Output the [x, y] coordinate of the center of the cell containing the given text.  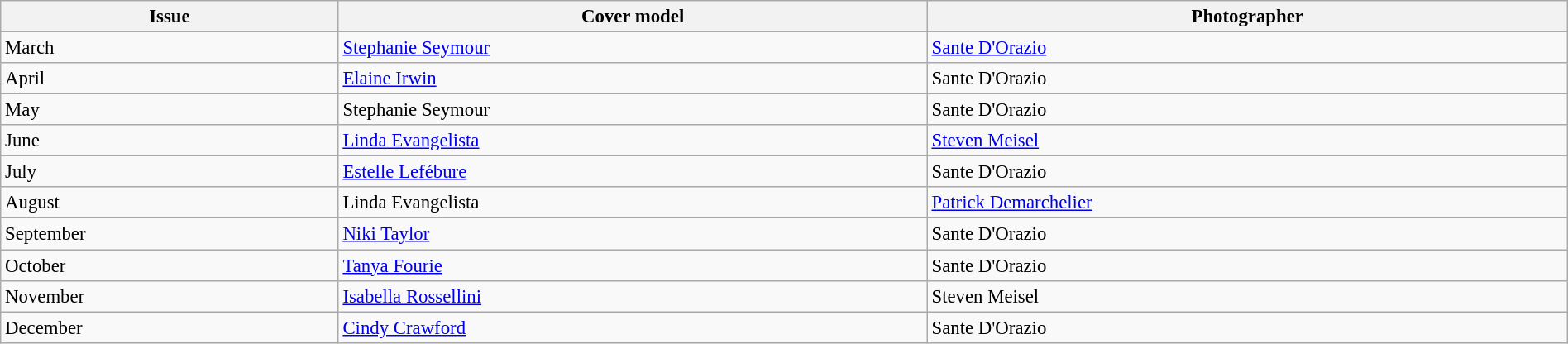
Photographer [1247, 17]
October [170, 265]
December [170, 327]
Issue [170, 17]
July [170, 172]
March [170, 48]
April [170, 79]
Patrick Demarchelier [1247, 203]
November [170, 296]
August [170, 203]
Tanya Fourie [633, 265]
September [170, 234]
Elaine Irwin [633, 79]
June [170, 141]
Cover model [633, 17]
Niki Taylor [633, 234]
Cindy Crawford [633, 327]
Estelle Lefébure [633, 172]
May [170, 110]
Isabella Rossellini [633, 296]
